Output the [X, Y] coordinate of the center of the cell containing the given text.  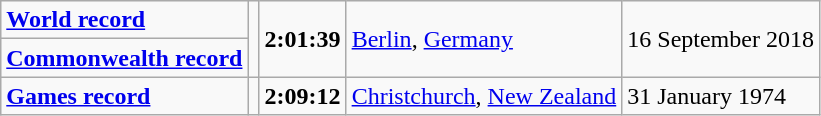
Christchurch, New Zealand [484, 96]
Berlin, Germany [484, 39]
Commonwealth record [124, 58]
2:09:12 [302, 96]
World record [124, 20]
31 January 1974 [721, 96]
16 September 2018 [721, 39]
2:01:39 [302, 39]
Games record [124, 96]
